Identify which cell holds the provided text, then report its [x, y] central coordinate. 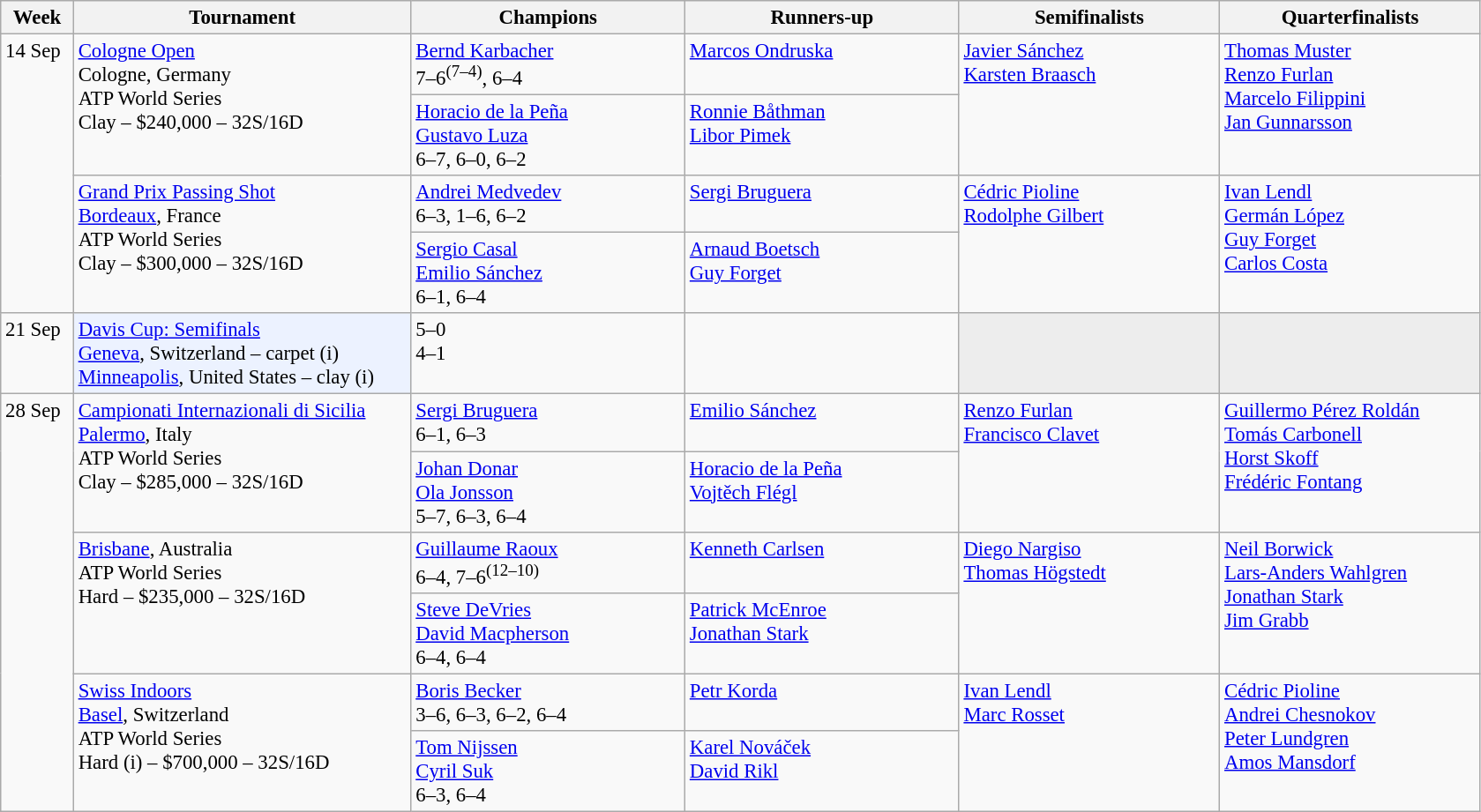
Cédric Pioline Rodolphe Gilbert [1089, 244]
Steve DeVries David Macpherson 6–4, 6–4 [549, 633]
Week [37, 18]
Renzo Furlan Francisco Clavet [1089, 463]
Arnaud Boetsch Guy Forget [822, 273]
Quarterfinalists [1350, 18]
5–0 4–1 [549, 354]
Kenneth Carlsen [822, 562]
Andrei Medvedev 6–3, 1–6, 6–2 [549, 205]
Swiss IndoorsBasel, SwitzerlandATP World Series Hard (i) – $700,000 – 32S/16D [242, 742]
Ivan Lendl Germán López Guy Forget Carlos Costa [1350, 244]
Cédric Pioline Andrei Chesnokov Peter Lundgren Amos Mansdorf [1350, 742]
Bernd Karbacher 7–6(7–4), 6–4 [549, 65]
Marcos Ondruska [822, 65]
Tournament [242, 18]
Sergio Casal Emilio Sánchez 6–1, 6–4 [549, 273]
Brisbane, AustraliaATP World Series Hard – $235,000 – 32S/16D [242, 603]
Petr Korda [822, 702]
Horacio de la Peña Gustavo Luza 6–7, 6–0, 6–2 [549, 136]
Ivan Lendl Marc Rosset [1089, 742]
Boris Becker 3–6, 6–3, 6–2, 6–4 [549, 702]
Javier Sánchez Karsten Braasch [1089, 106]
Guillaume Raoux 6–4, 7–6(12–10) [549, 562]
Thomas Muster Renzo Furlan Marcelo Filippini Jan Gunnarsson [1350, 106]
Tom Nijssen Cyril Suk 6–3, 6–4 [549, 771]
Sergi Bruguera 6–1, 6–3 [549, 423]
Campionati Internazionali di Sicilia Palermo, ItalyATP World Series Clay – $285,000 – 32S/16D [242, 463]
Diego Nargiso Thomas Högstedt [1089, 603]
Champions [549, 18]
Horacio de la Peña Vojtěch Flégl [822, 492]
Neil Borwick Lars-Anders Wahlgren Jonathan Stark Jim Grabb [1350, 603]
Guillermo Pérez Roldán Tomás Carbonell Horst Skoff Frédéric Fontang [1350, 463]
Sergi Bruguera [822, 205]
Ronnie Båthman Libor Pimek [822, 136]
Cologne Open Cologne, GermanyATP World Series Clay – $240,000 – 32S/16D [242, 106]
Runners-up [822, 18]
Karel Nováček David Rikl [822, 771]
Emilio Sánchez [822, 423]
28 Sep [37, 603]
14 Sep [37, 175]
Patrick McEnroe Jonathan Stark [822, 633]
Johan Donar Ola Jonsson 5–7, 6–3, 6–4 [549, 492]
Semifinalists [1089, 18]
Grand Prix Passing Shot Bordeaux, FranceATP World Series Clay – $300,000 – 32S/16D [242, 244]
Davis Cup: Semifinals Geneva, Switzerland – carpet (i) Minneapolis, United States – clay (i) [242, 354]
21 Sep [37, 354]
